From the cell containing the given text, extract its center point as (X, Y) coordinate. 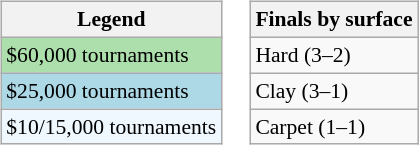
$60,000 tournaments (111, 55)
Carpet (1–1) (334, 127)
Clay (3–1) (334, 91)
Finals by surface (334, 20)
$10/15,000 tournaments (111, 127)
Legend (111, 20)
$25,000 tournaments (111, 91)
Hard (3–2) (334, 55)
